Provide the (x, y) coordinate of the cell's center where the given text is located.  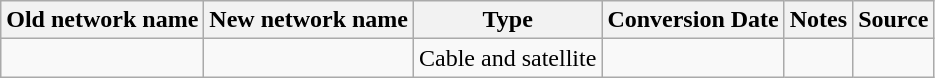
Source (894, 20)
Type (508, 20)
New network name (309, 20)
Conversion Date (693, 20)
Notes (818, 20)
Cable and satellite (508, 58)
Old network name (102, 20)
